Extract the [X, Y] coordinate from the center of the cell holding the provided text.  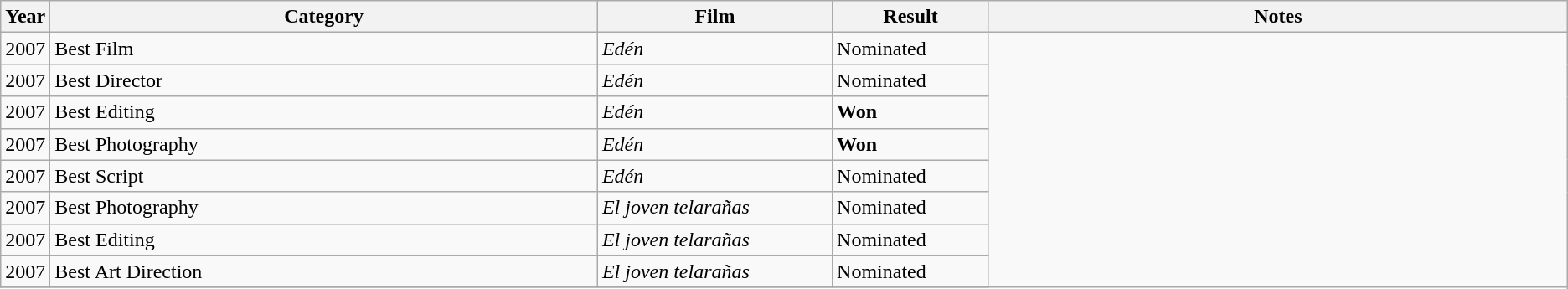
Category [324, 17]
Film [714, 17]
Best Art Direction [324, 271]
Notes [1278, 17]
Best Script [324, 176]
Result [911, 17]
Best Director [324, 80]
Year [25, 17]
Best Film [324, 49]
